Extract the [x, y] coordinate from the center of the cell holding the provided text.  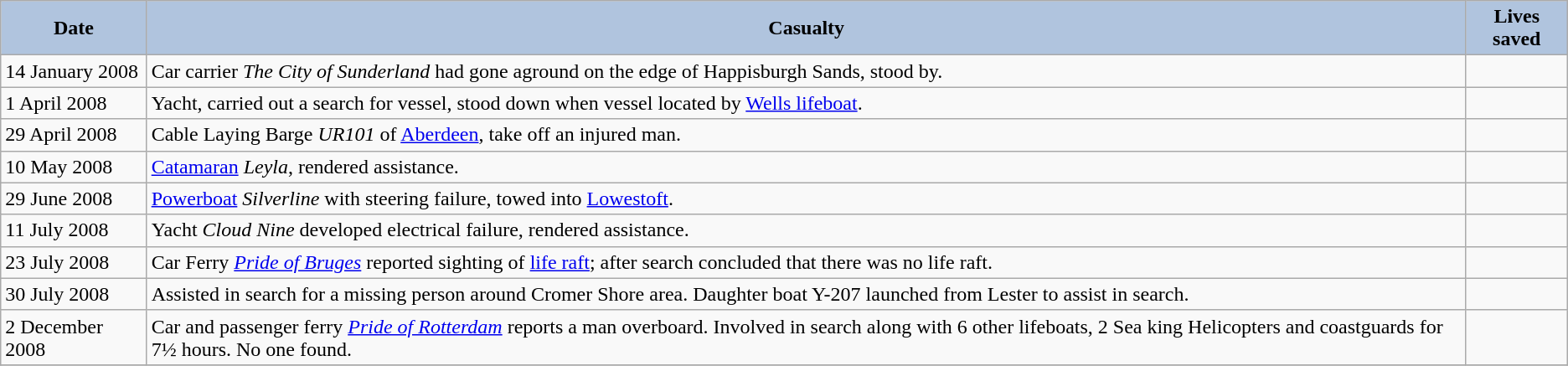
Yacht, carried out a search for vessel, stood down when vessel located by Wells lifeboat. [806, 103]
Assisted in search for a missing person around Cromer Shore area. Daughter boat Y-207 launched from Lester to assist in search. [806, 294]
Car carrier The City of Sunderland had gone aground on the edge of Happisburgh Sands, stood by. [806, 71]
11 July 2008 [74, 230]
14 January 2008 [74, 71]
10 May 2008 [74, 167]
2 December 2008 [74, 337]
29 April 2008 [74, 135]
1 April 2008 [74, 103]
Yacht Cloud Nine developed electrical failure, rendered assistance. [806, 230]
Date [74, 28]
Car Ferry Pride of Bruges reported sighting of life raft; after search concluded that there was no life raft. [806, 262]
30 July 2008 [74, 294]
Catamaran Leyla, rendered assistance. [806, 167]
23 July 2008 [74, 262]
Casualty [806, 28]
Lives saved [1516, 28]
Powerboat Silverline with steering failure, towed into Lowestoft. [806, 198]
Cable Laying Barge UR101 of Aberdeen, take off an injured man. [806, 135]
29 June 2008 [74, 198]
